From the cell containing the given text, extract its center point as (X, Y) coordinate. 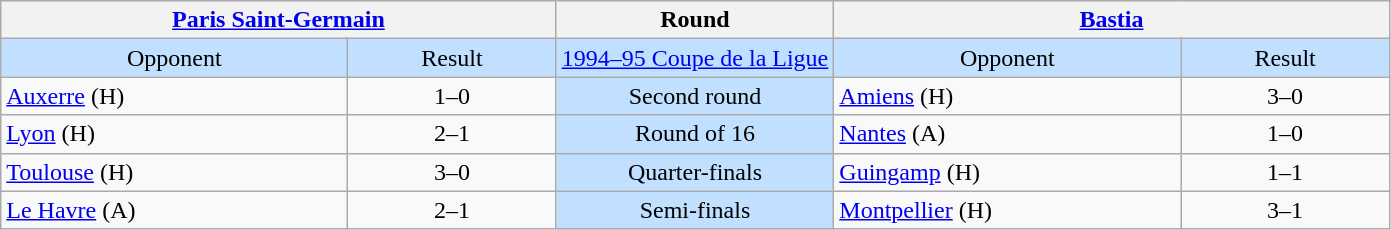
Bastia (1112, 20)
1–1 (1285, 172)
Amiens (H) (1008, 96)
Paris Saint-Germain (278, 20)
Toulouse (H) (174, 172)
Nantes (A) (1008, 134)
Quarter-finals (695, 172)
3–1 (1285, 210)
Guingamp (H) (1008, 172)
Round (695, 20)
Round of 16 (695, 134)
Montpellier (H) (1008, 210)
1994–95 Coupe de la Ligue (695, 58)
Auxerre (H) (174, 96)
Le Havre (A) (174, 210)
Semi-finals (695, 210)
Second round (695, 96)
Lyon (H) (174, 134)
